Output the [x, y] coordinate of the center of the cell containing the given text.  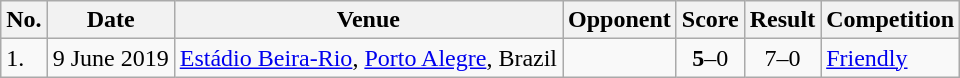
Date [110, 20]
Estádio Beira-Rio, Porto Alegre, Brazil [368, 58]
7–0 [782, 58]
Competition [890, 20]
No. [24, 20]
Friendly [890, 58]
Score [710, 20]
Result [782, 20]
Opponent [620, 20]
Venue [368, 20]
9 June 2019 [110, 58]
1. [24, 58]
5–0 [710, 58]
